Find where the given text appears and provide that cell's center as (X, Y) coordinate. 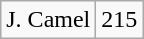
J. Camel (48, 20)
215 (120, 20)
